Provide the (X, Y) coordinate of the cell's center where the given text is located.  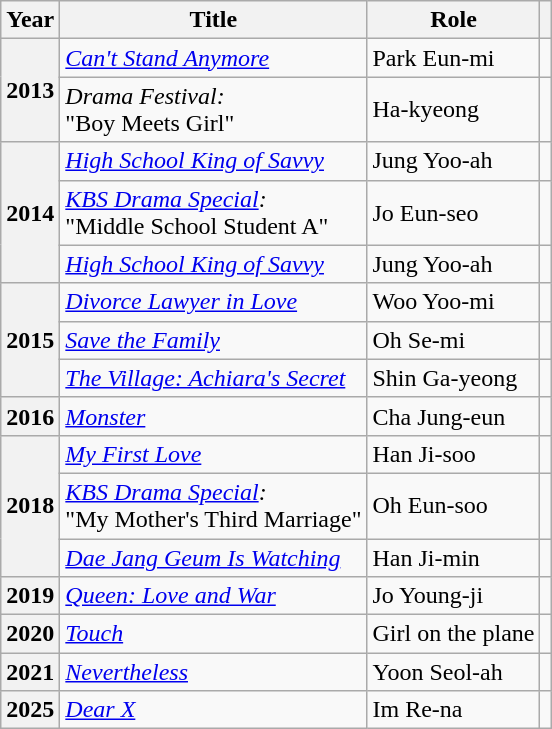
The Village: Achiara's Secret (214, 378)
Queen: Love and War (214, 596)
Drama Festival:"Boy Meets Girl" (214, 110)
KBS Drama Special:"Middle School Student A" (214, 212)
Shin Ga-yeong (454, 378)
Oh Eun-soo (454, 506)
Title (214, 20)
2018 (30, 506)
Ha-kyeong (454, 110)
Save the Family (214, 340)
Park Eun-mi (454, 58)
Han Ji-min (454, 557)
Woo Yoo-mi (454, 302)
Han Ji-soo (454, 454)
KBS Drama Special:"My Mother's Third Marriage" (214, 506)
Divorce Lawyer in Love (214, 302)
Dear X (214, 710)
Cha Jung-eun (454, 416)
2013 (30, 90)
2020 (30, 634)
Dae Jang Geum Is Watching (214, 557)
Nevertheless (214, 672)
My First Love (214, 454)
2025 (30, 710)
Role (454, 20)
2015 (30, 340)
Yoon Seol-ah (454, 672)
2016 (30, 416)
Jo Eun-seo (454, 212)
Touch (214, 634)
2019 (30, 596)
Girl on the plane (454, 634)
Oh Se-mi (454, 340)
2014 (30, 212)
Monster (214, 416)
Jo Young-ji (454, 596)
Can't Stand Anymore (214, 58)
Year (30, 20)
Im Re-na (454, 710)
2021 (30, 672)
